Identify which cell holds the provided text, then report its (X, Y) central coordinate. 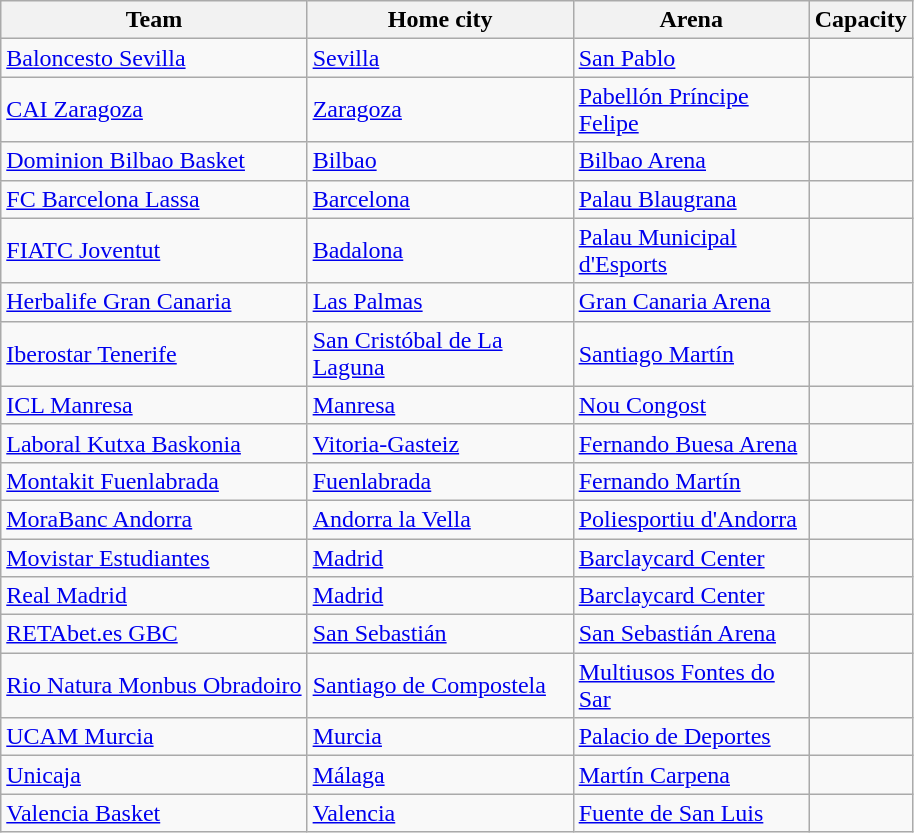
Bilbao Arena (691, 161)
San Pablo (691, 58)
FC Barcelona Lassa (154, 199)
Laboral Kutxa Baskonia (154, 443)
Zaragoza (440, 110)
MoraBanc Andorra (154, 519)
Pabellón Príncipe Felipe (691, 110)
Palacio de Deportes (691, 737)
Murcia (440, 737)
UCAM Murcia (154, 737)
Arena (691, 20)
Rio Natura Monbus Obradoiro (154, 686)
Málaga (440, 775)
Iberostar Tenerife (154, 354)
Palau Municipal d'Esports (691, 250)
Multiusos Fontes do Sar (691, 686)
Montakit Fuenlabrada (154, 481)
Manresa (440, 405)
San Sebastián (440, 634)
Sevilla (440, 58)
Santiago Martín (691, 354)
Fernando Martín (691, 481)
Real Madrid (154, 596)
Poliesportiu d'Andorra (691, 519)
Dominion Bilbao Basket (154, 161)
ICL Manresa (154, 405)
Fernando Buesa Arena (691, 443)
Valencia Basket (154, 813)
Team (154, 20)
Fuente de San Luis (691, 813)
Nou Congost (691, 405)
Badalona (440, 250)
Capacity (860, 20)
Andorra la Vella (440, 519)
CAI Zaragoza (154, 110)
Valencia (440, 813)
Palau Blaugrana (691, 199)
Las Palmas (440, 302)
Vitoria-Gasteiz (440, 443)
Fuenlabrada (440, 481)
Unicaja (154, 775)
San Cristóbal de La Laguna (440, 354)
Martín Carpena (691, 775)
Herbalife Gran Canaria (154, 302)
FIATC Joventut (154, 250)
Barcelona (440, 199)
Baloncesto Sevilla (154, 58)
Bilbao (440, 161)
Gran Canaria Arena (691, 302)
Home city (440, 20)
San Sebastián Arena (691, 634)
Santiago de Compostela (440, 686)
Movistar Estudiantes (154, 557)
RETAbet.es GBC (154, 634)
